Scan for the cell matching the given text and deliver its (x, y) coordinate at center. 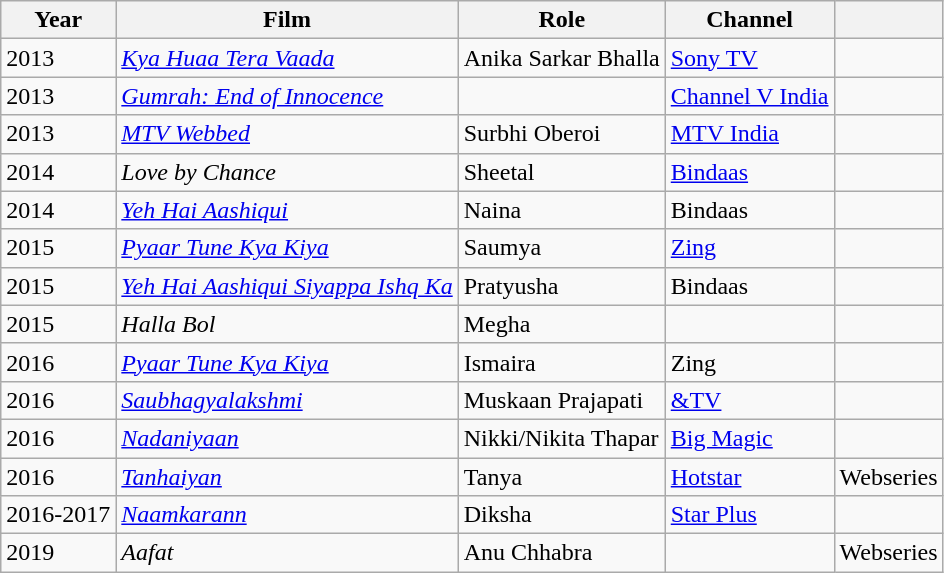
Nadaniyaan (287, 438)
Naamkarann (287, 515)
Ismaira (562, 362)
Gumrah: End of Innocence (287, 96)
Anu Chhabra (562, 553)
Sony TV (750, 58)
Kya Huaa Tera Vaada (287, 58)
Yeh Hai Aashiqui (287, 210)
Sheetal (562, 172)
Love by Chance (287, 172)
Muskaan Prajapati (562, 400)
Surbhi Oberoi (562, 134)
Diksha (562, 515)
MTV Webbed (287, 134)
MTV India (750, 134)
Star Plus (750, 515)
Tanya (562, 477)
Year (58, 20)
Pratyusha (562, 286)
&TV (750, 400)
Nikki/Nikita Thapar (562, 438)
Big Magic (750, 438)
Naina (562, 210)
Channel V India (750, 96)
Anika Sarkar Bhalla (562, 58)
2019 (58, 553)
2016-2017 (58, 515)
Aafat (287, 553)
Role (562, 20)
Saumya (562, 248)
Halla Bol (287, 324)
Yeh Hai Aashiqui Siyappa Ishq Ka (287, 286)
Hotstar (750, 477)
Tanhaiyan (287, 477)
Saubhagyalakshmi (287, 400)
Channel (750, 20)
Film (287, 20)
Megha (562, 324)
